For the text-containing cell, return its midpoint in [X, Y] coordinate format. 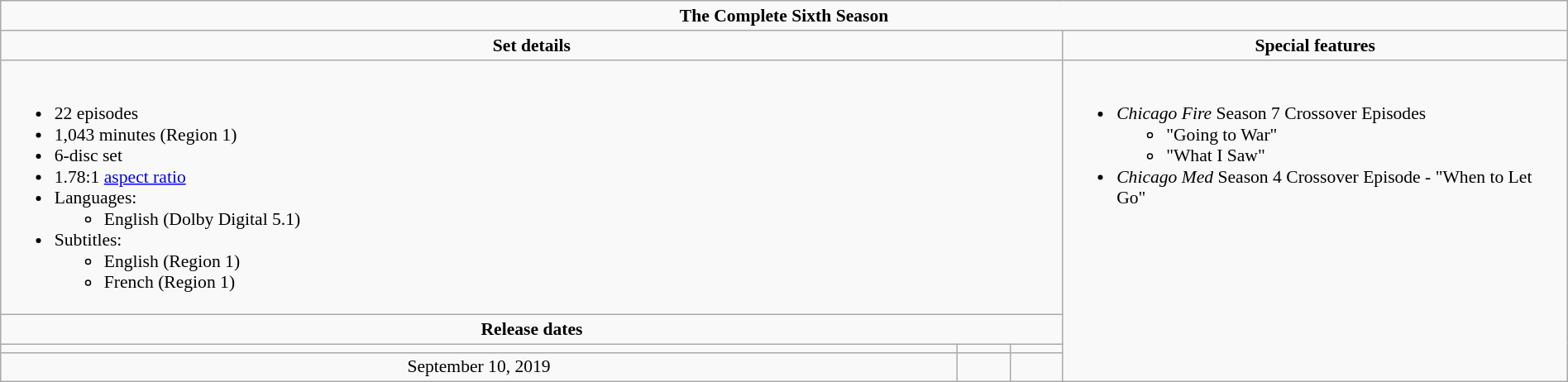
Special features [1315, 45]
22 episodes1,043 minutes (Region 1)6-disc set1.78:1 aspect ratioLanguages:English (Dolby Digital 5.1)Subtitles:English (Region 1)French (Region 1) [532, 187]
Set details [532, 45]
Chicago Fire Season 7 Crossover Episodes"Going to War""What I Saw"Chicago Med Season 4 Crossover Episode - "When to Let Go" [1315, 221]
The Complete Sixth Season [784, 16]
Release dates [532, 330]
September 10, 2019 [480, 367]
